Search for the cell housing the specified text and yield its [X, Y] center coordinate. 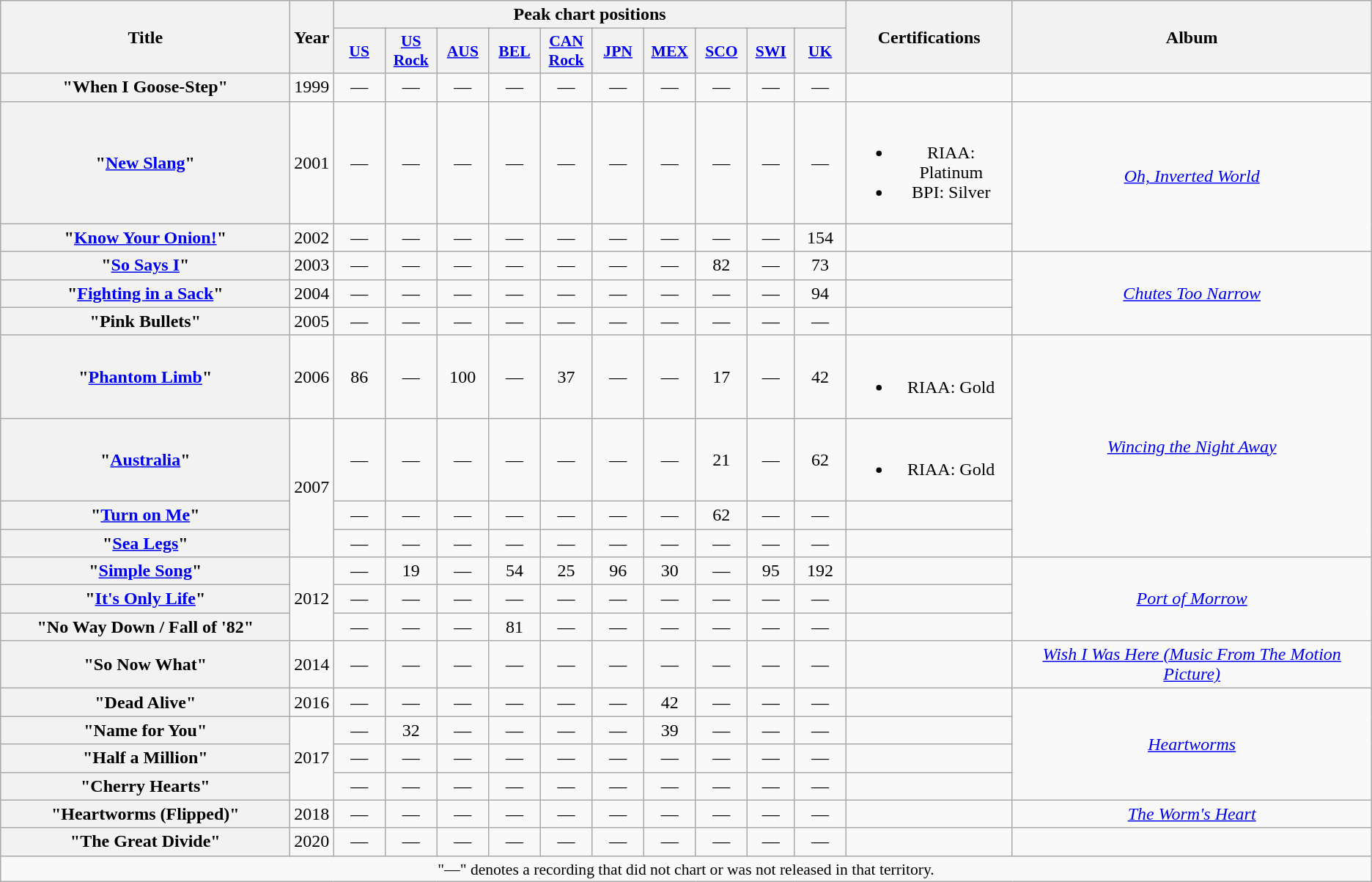
2002 [312, 238]
"When I Goose-Step" [145, 87]
39 [670, 730]
"Pink Bullets" [145, 321]
82 [721, 265]
CANRock [566, 51]
21 [721, 459]
17 [721, 377]
30 [670, 571]
JPN [619, 51]
19 [410, 571]
"Turn on Me" [145, 515]
"So Says I" [145, 265]
Certifications [929, 37]
2006 [312, 377]
"So Now What" [145, 664]
37 [566, 377]
MEX [670, 51]
81 [514, 627]
"Simple Song" [145, 571]
2004 [312, 293]
Title [145, 37]
"Know Your Onion!" [145, 238]
The Worm's Heart [1192, 814]
192 [821, 571]
"—" denotes a recording that did not chart or was not released in that territory. [686, 869]
1999 [312, 87]
Chutes Too Narrow [1192, 293]
2020 [312, 842]
US [359, 51]
BEL [514, 51]
"Cherry Hearts" [145, 786]
2016 [312, 702]
RIAA: PlatinumBPI: Silver [929, 163]
"Heartworms (Flipped)" [145, 814]
AUS [463, 51]
"Sea Legs" [145, 543]
2012 [312, 599]
73 [821, 265]
154 [821, 238]
96 [619, 571]
"Half a Million" [145, 758]
"The Great Divide" [145, 842]
"It's Only Life" [145, 599]
94 [821, 293]
"New Slang" [145, 163]
25 [566, 571]
54 [514, 571]
USRock [410, 51]
2005 [312, 321]
Wish I Was Here (Music From The Motion Picture) [1192, 664]
Wincing the Night Away [1192, 446]
"Fighting in a Sack" [145, 293]
Heartworms [1192, 744]
"Australia" [145, 459]
95 [771, 571]
Port of Morrow [1192, 599]
Peak chart positions [589, 15]
"No Way Down / Fall of '82" [145, 627]
SCO [721, 51]
86 [359, 377]
Year [312, 37]
2003 [312, 265]
100 [463, 377]
2014 [312, 664]
2018 [312, 814]
2001 [312, 163]
SWI [771, 51]
2017 [312, 758]
"Phantom Limb" [145, 377]
UK [821, 51]
Oh, Inverted World [1192, 176]
2007 [312, 487]
"Dead Alive" [145, 702]
Album [1192, 37]
32 [410, 730]
"Name for You" [145, 730]
